Scan for the cell matching the given text and deliver its (x, y) coordinate at center. 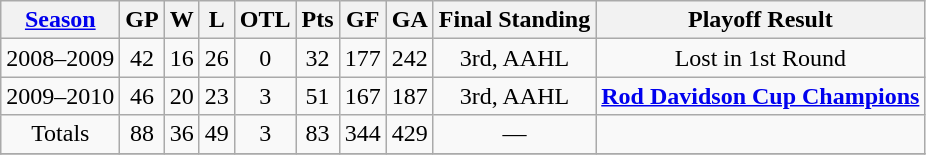
Pts (318, 20)
0 (265, 58)
Totals (60, 134)
23 (216, 96)
16 (182, 58)
42 (142, 58)
L (216, 20)
Final Standing (514, 20)
2008–2009 (60, 58)
88 (142, 134)
GA (410, 20)
344 (362, 134)
— (514, 134)
429 (410, 134)
26 (216, 58)
242 (410, 58)
GP (142, 20)
187 (410, 96)
46 (142, 96)
Season (60, 20)
177 (362, 58)
GF (362, 20)
Rod Davidson Cup Champions (760, 96)
Playoff Result (760, 20)
W (182, 20)
49 (216, 134)
167 (362, 96)
20 (182, 96)
32 (318, 58)
36 (182, 134)
2009–2010 (60, 96)
83 (318, 134)
OTL (265, 20)
Lost in 1st Round (760, 58)
51 (318, 96)
